Extract the [x, y] coordinate from the center of the cell holding the provided text.  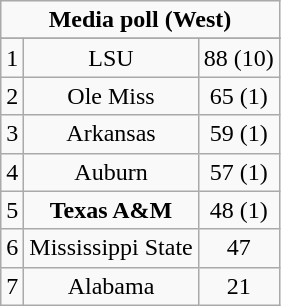
1 [12, 58]
2 [12, 96]
7 [12, 286]
Mississippi State [111, 248]
Arkansas [111, 134]
Media poll (West) [140, 20]
88 (10) [238, 58]
21 [238, 286]
LSU [111, 58]
4 [12, 172]
Ole Miss [111, 96]
57 (1) [238, 172]
47 [238, 248]
3 [12, 134]
Texas A&M [111, 210]
5 [12, 210]
59 (1) [238, 134]
Alabama [111, 286]
Auburn [111, 172]
6 [12, 248]
48 (1) [238, 210]
65 (1) [238, 96]
